Scan for the cell matching the given text and deliver its [x, y] coordinate at center. 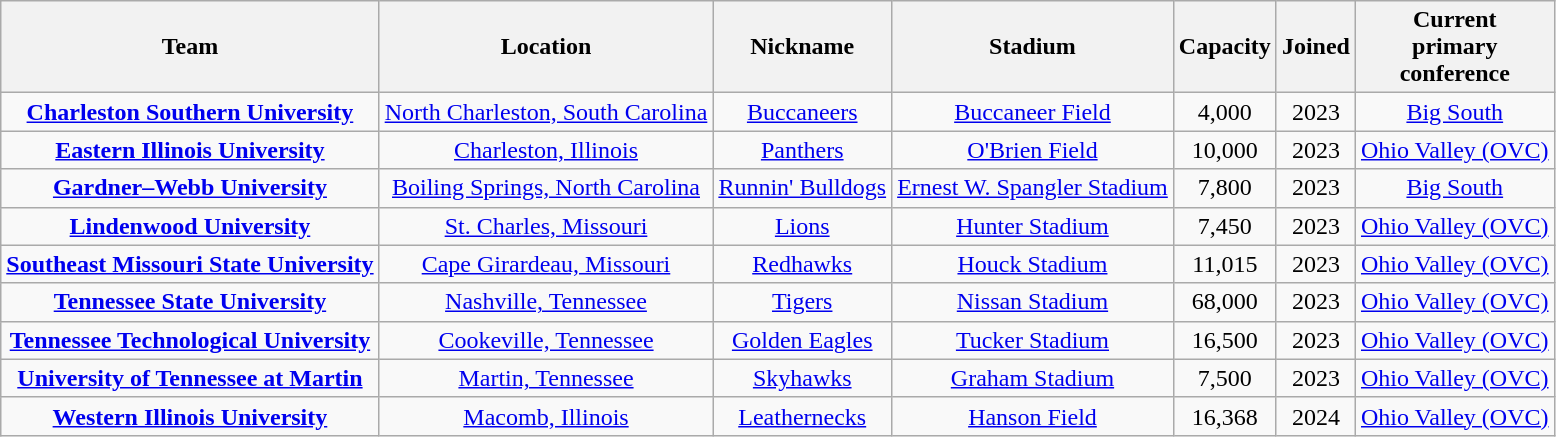
Golden Eagles [802, 340]
North Charleston, South Carolina [546, 112]
Graham Stadium [1033, 378]
Capacity [1224, 47]
68,000 [1224, 302]
Cookeville, Tennessee [546, 340]
Martin, Tennessee [546, 378]
Buccaneers [802, 112]
Houck Stadium [1033, 264]
7,800 [1224, 188]
Panthers [802, 150]
Currentprimaryconference [1454, 47]
Macomb, Illinois [546, 416]
2024 [1316, 416]
Cape Girardeau, Missouri [546, 264]
Lindenwood University [190, 226]
Charleston, Illinois [546, 150]
16,500 [1224, 340]
Eastern Illinois University [190, 150]
7,500 [1224, 378]
10,000 [1224, 150]
Tucker Stadium [1033, 340]
Charleston Southern University [190, 112]
O'Brien Field [1033, 150]
Tennessee State University [190, 302]
Leathernecks [802, 416]
Hanson Field [1033, 416]
Buccaneer Field [1033, 112]
11,015 [1224, 264]
University of Tennessee at Martin [190, 378]
Nashville, Tennessee [546, 302]
Tigers [802, 302]
Gardner–Webb University [190, 188]
Runnin' Bulldogs [802, 188]
Team [190, 47]
St. Charles, Missouri [546, 226]
Redhawks [802, 264]
16,368 [1224, 416]
Boiling Springs, North Carolina [546, 188]
Hunter Stadium [1033, 226]
Nickname [802, 47]
Tennessee Technological University [190, 340]
Stadium [1033, 47]
7,450 [1224, 226]
Nissan Stadium [1033, 302]
Joined [1316, 47]
Location [546, 47]
Skyhawks [802, 378]
Ernest W. Spangler Stadium [1033, 188]
Lions [802, 226]
Southeast Missouri State University [190, 264]
4,000 [1224, 112]
Western Illinois University [190, 416]
